Extract the [x, y] coordinate from the center of the cell holding the provided text.  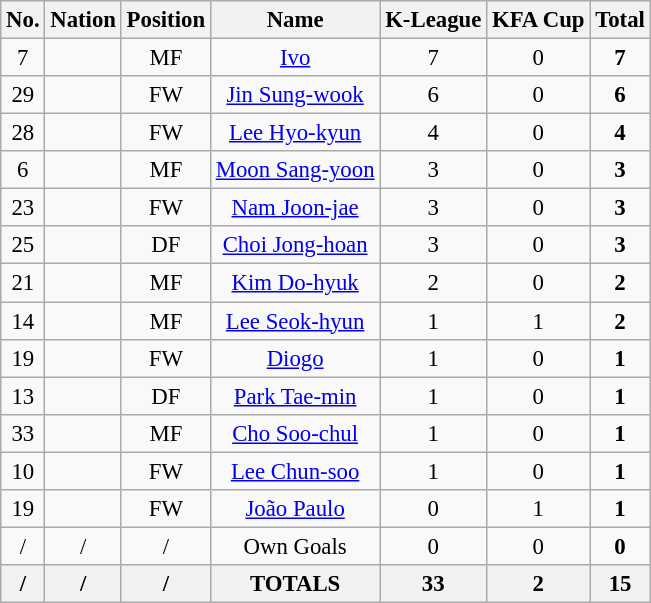
Lee Hyo-kyun [294, 133]
K-League [434, 20]
Name [294, 20]
21 [23, 283]
No. [23, 20]
14 [23, 321]
Choi Jong-hoan [294, 245]
Diogo [294, 358]
Moon Sang-yoon [294, 170]
Cho Soo-chul [294, 433]
Nam Joon-jae [294, 208]
Jin Sung-wook [294, 95]
Own Goals [294, 546]
Nation [83, 20]
Total [620, 20]
KFA Cup [538, 20]
Lee Chun-soo [294, 471]
15 [620, 584]
Kim Do-hyuk [294, 283]
TOTALS [294, 584]
Position [166, 20]
Lee Seok-hyun [294, 321]
Ivo [294, 58]
28 [23, 133]
23 [23, 208]
25 [23, 245]
13 [23, 396]
João Paulo [294, 509]
Park Tae-min [294, 396]
10 [23, 471]
29 [23, 95]
